Locate the cell with the specified text and output its (x, y) center coordinate. 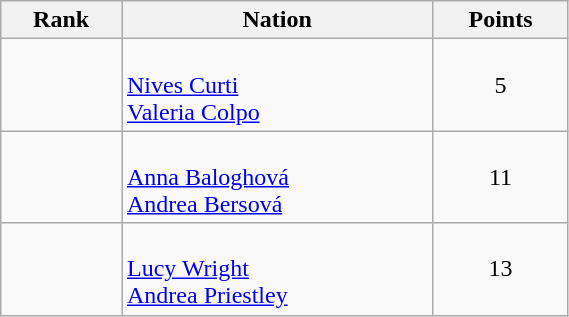
13 (500, 269)
Nation (278, 20)
5 (500, 85)
Rank (62, 20)
11 (500, 177)
Points (500, 20)
Lucy WrightAndrea Priestley (278, 269)
Anna BaloghováAndrea Bersová (278, 177)
Nives CurtiValeria Colpo (278, 85)
